Detect which cell encompasses the target text, then output its (X, Y) center coordinate. 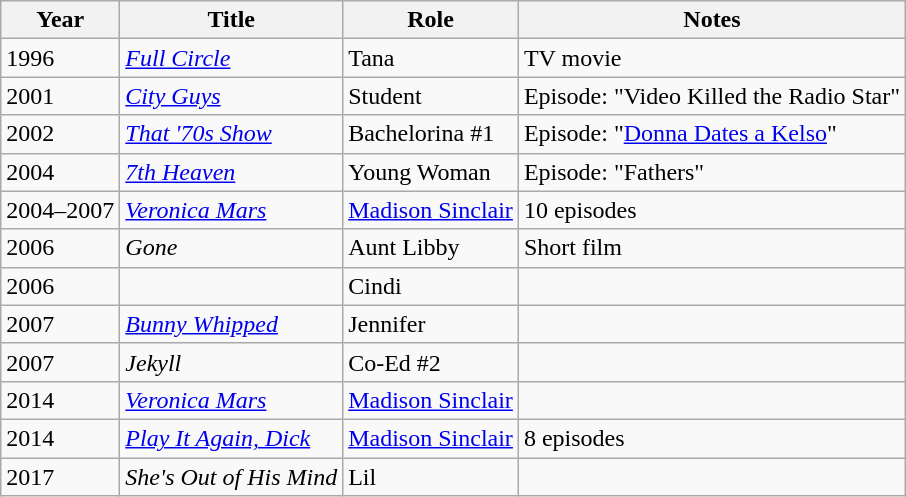
Bunny Whipped (232, 324)
1996 (60, 58)
Notes (712, 20)
Aunt Libby (431, 248)
Play It Again, Dick (232, 438)
2004 (60, 172)
10 episodes (712, 210)
7th Heaven (232, 172)
Gone (232, 248)
8 episodes (712, 438)
Lil (431, 477)
Co-Ed #2 (431, 362)
Bachelorina #1 (431, 134)
That '70s Show (232, 134)
Full Circle (232, 58)
2001 (60, 96)
Role (431, 20)
Year (60, 20)
She's Out of His Mind (232, 477)
Episode: "Video Killed the Radio Star" (712, 96)
2002 (60, 134)
City Guys (232, 96)
Title (232, 20)
Cindi (431, 286)
TV movie (712, 58)
Young Woman (431, 172)
2017 (60, 477)
Episode: "Fathers" (712, 172)
Tana (431, 58)
Episode: "Donna Dates a Kelso" (712, 134)
Jennifer (431, 324)
Jekyll (232, 362)
Short film (712, 248)
2004–2007 (60, 210)
Student (431, 96)
